Return the [x, y] coordinate for the center point of the cell that contains the specified text.  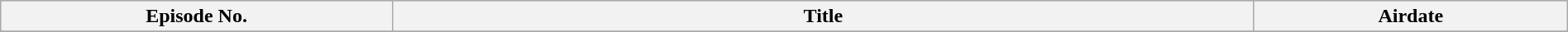
Episode No. [197, 16]
Airdate [1411, 16]
Title [823, 16]
